Provide the [x, y] coordinate of the cell's center where the given text is located.  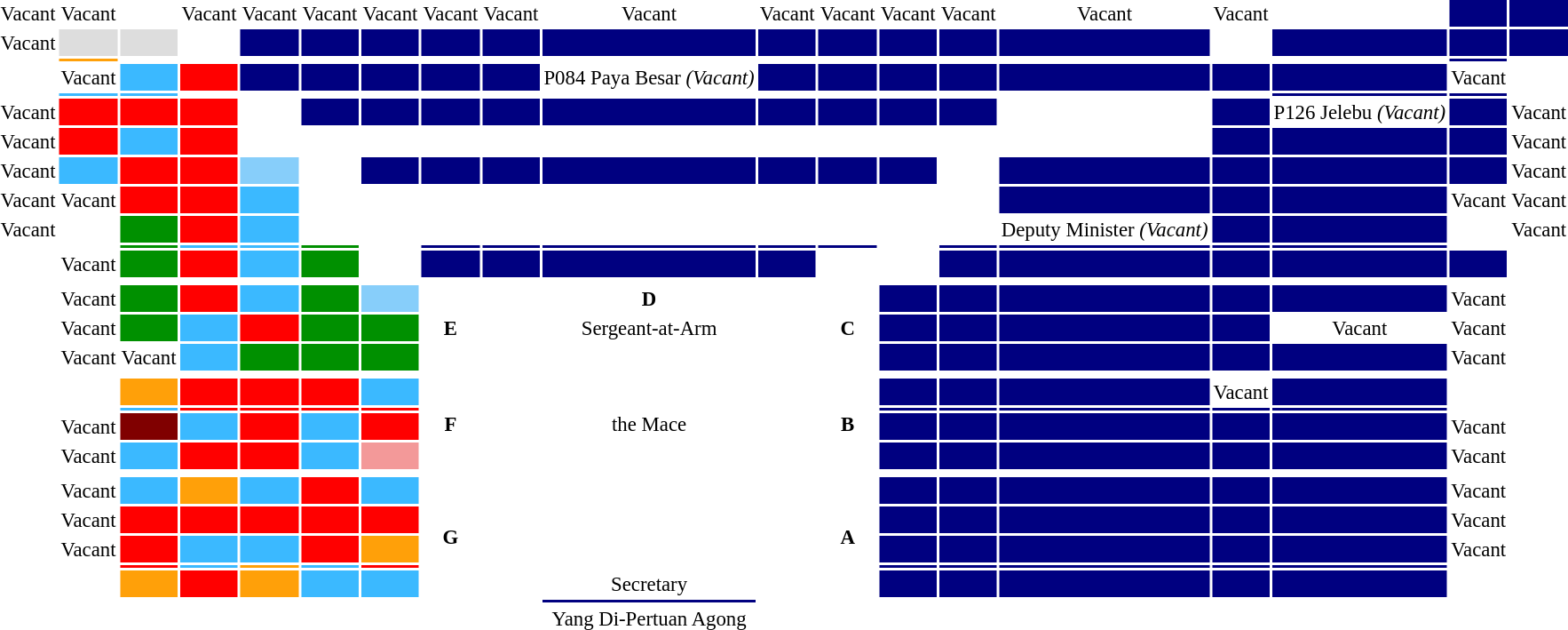
the Mace [649, 424]
P126 Jelebu (Vacant) [1360, 112]
D [649, 299]
G [451, 537]
Secretary [649, 584]
F [451, 424]
P084 Paya Besar (Vacant) [649, 77]
C [847, 328]
Sergeant-at-Arm [649, 328]
Deputy Minister (Vacant) [1105, 229]
E [451, 328]
A [847, 537]
B [847, 424]
